Scan for the cell matching the given text and deliver its (x, y) coordinate at center. 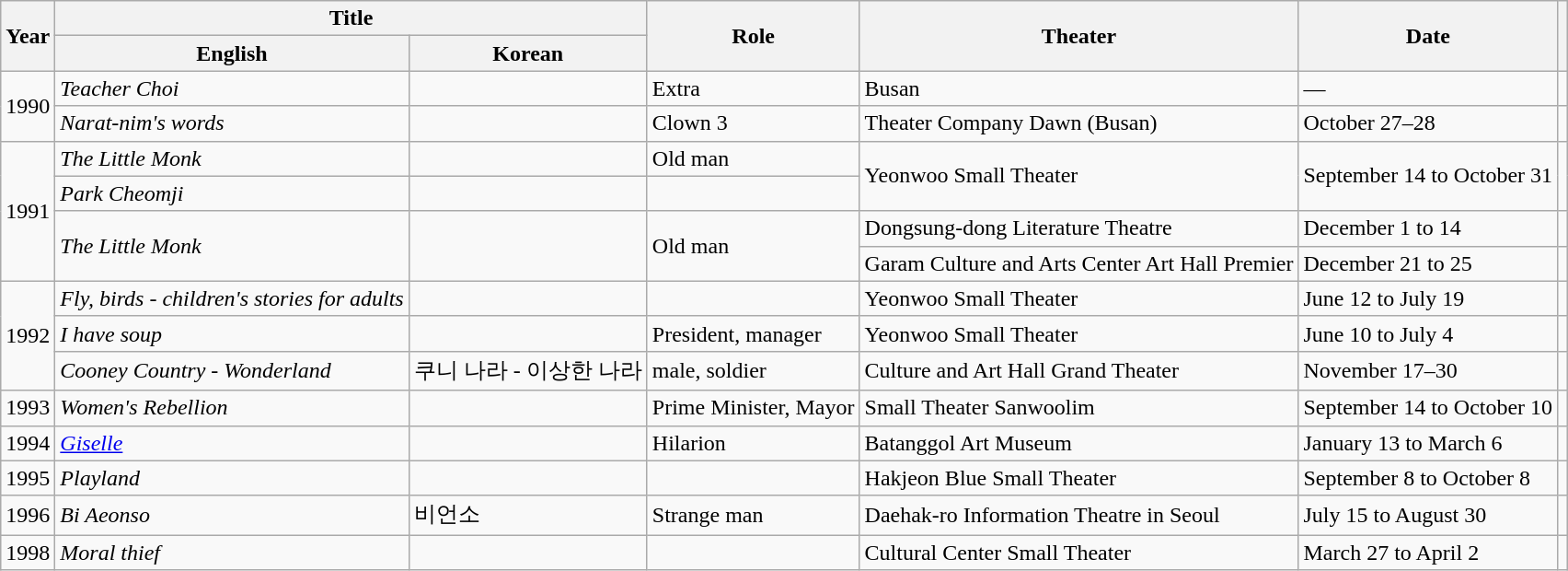
Teacher Choi (232, 88)
Daehak-ro Information Theatre in Seoul (1078, 516)
Busan (1078, 88)
Prime Minister, Mayor (753, 408)
Women's Rebellion (232, 408)
1991 (28, 211)
September 8 to October 8 (1428, 478)
Strange man (753, 516)
— (1428, 88)
Hilarion (753, 443)
1993 (28, 408)
September 14 to October 10 (1428, 408)
Moral thief (232, 553)
Narat-nim's words (232, 123)
Title (352, 18)
1998 (28, 553)
President, manager (753, 333)
Extra (753, 88)
Playland (232, 478)
I have soup (232, 333)
June 12 to July 19 (1428, 298)
June 10 to July 4 (1428, 333)
July 15 to August 30 (1428, 516)
March 27 to April 2 (1428, 553)
Garam Culture and Arts Center Art Hall Premier (1078, 263)
Batanggol Art Museum (1078, 443)
1994 (28, 443)
Korean (528, 53)
Cooney Country - Wonderland (232, 370)
Fly, birds - children's stories for adults (232, 298)
English (232, 53)
Theater Company Dawn (Busan) (1078, 123)
October 27–28 (1428, 123)
Year (28, 36)
1992 (28, 335)
쿠니 나라 - 이상한 나라 (528, 370)
비언소 (528, 516)
male, soldier (753, 370)
September 14 to October 31 (1428, 176)
Dongsung-dong Literature Theatre (1078, 228)
Clown 3 (753, 123)
1996 (28, 516)
1995 (28, 478)
Role (753, 36)
Bi Aeonso (232, 516)
Cultural Center Small Theater (1078, 553)
November 17–30 (1428, 370)
January 13 to March 6 (1428, 443)
Theater (1078, 36)
1990 (28, 106)
December 1 to 14 (1428, 228)
Hakjeon Blue Small Theater (1078, 478)
Giselle (232, 443)
Date (1428, 36)
Culture and Art Hall Grand Theater (1078, 370)
Small Theater Sanwoolim (1078, 408)
Park Cheomji (232, 193)
December 21 to 25 (1428, 263)
